Output the [X, Y] coordinate of the center of the cell containing the given text.  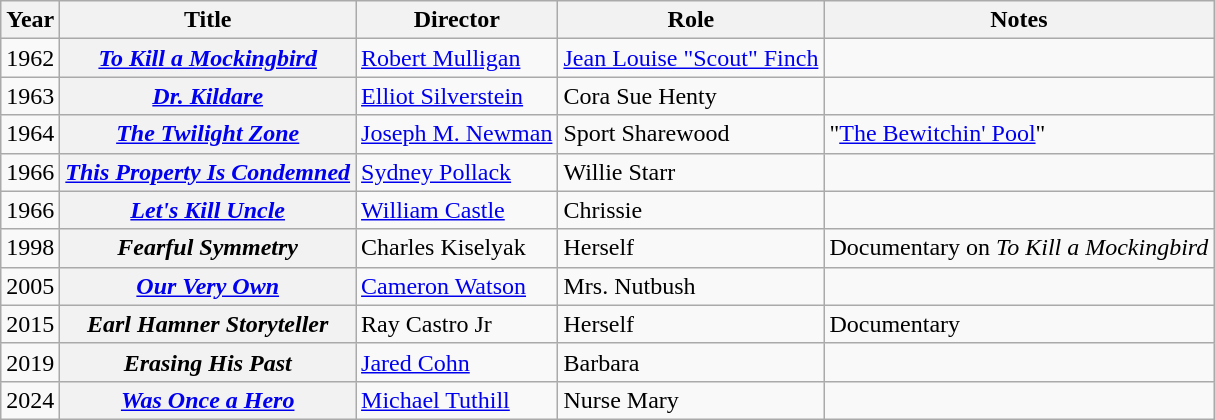
Sport Sharewood [691, 134]
Title [208, 20]
Cameron Watson [457, 286]
Michael Tuthill [457, 400]
Director [457, 20]
Barbara [691, 362]
William Castle [457, 210]
Notes [1019, 20]
Our Very Own [208, 286]
2015 [30, 324]
1964 [30, 134]
1998 [30, 248]
Nurse Mary [691, 400]
Jared Cohn [457, 362]
Role [691, 20]
Was Once a Hero [208, 400]
Elliot Silverstein [457, 96]
Willie Starr [691, 172]
Mrs. Nutbush [691, 286]
To Kill a Mockingbird [208, 58]
Erasing His Past [208, 362]
1962 [30, 58]
2005 [30, 286]
"The Bewitchin' Pool" [1019, 134]
Cora Sue Henty [691, 96]
2024 [30, 400]
Earl Hamner Storyteller [208, 324]
Fearful Symmetry [208, 248]
Robert Mulligan [457, 58]
1963 [30, 96]
Ray Castro Jr [457, 324]
Documentary on To Kill a Mockingbird [1019, 248]
Sydney Pollack [457, 172]
Dr. Kildare [208, 96]
The Twilight Zone [208, 134]
Chrissie [691, 210]
Year [30, 20]
2019 [30, 362]
Documentary [1019, 324]
Charles Kiselyak [457, 248]
Joseph M. Newman [457, 134]
Let's Kill Uncle [208, 210]
Jean Louise "Scout" Finch [691, 58]
This Property Is Condemned [208, 172]
